Find where the given text appears and provide that cell's center as [X, Y] coordinate. 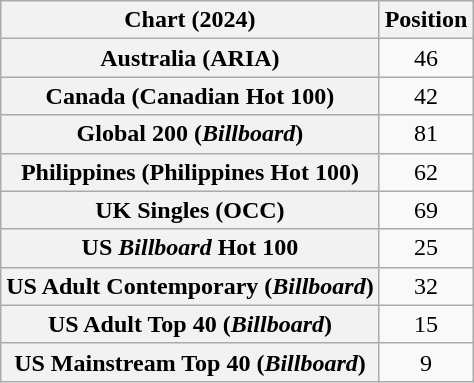
32 [426, 286]
69 [426, 210]
US Billboard Hot 100 [190, 248]
Philippines (Philippines Hot 100) [190, 172]
Chart (2024) [190, 20]
25 [426, 248]
42 [426, 96]
Australia (ARIA) [190, 58]
9 [426, 362]
81 [426, 134]
Canada (Canadian Hot 100) [190, 96]
46 [426, 58]
62 [426, 172]
15 [426, 324]
US Adult Contemporary (Billboard) [190, 286]
US Mainstream Top 40 (Billboard) [190, 362]
Position [426, 20]
US Adult Top 40 (Billboard) [190, 324]
Global 200 (Billboard) [190, 134]
UK Singles (OCC) [190, 210]
